Detect which cell encompasses the target text, then output its [x, y] center coordinate. 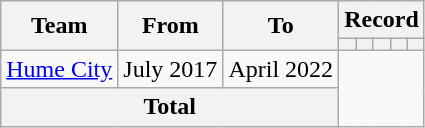
Team [60, 26]
Total [170, 107]
To [281, 26]
From [170, 26]
Record [382, 20]
July 2017 [170, 69]
Hume City [60, 69]
April 2022 [281, 69]
